Determine the [X, Y] coordinate at the center of the cell enclosing the given text.  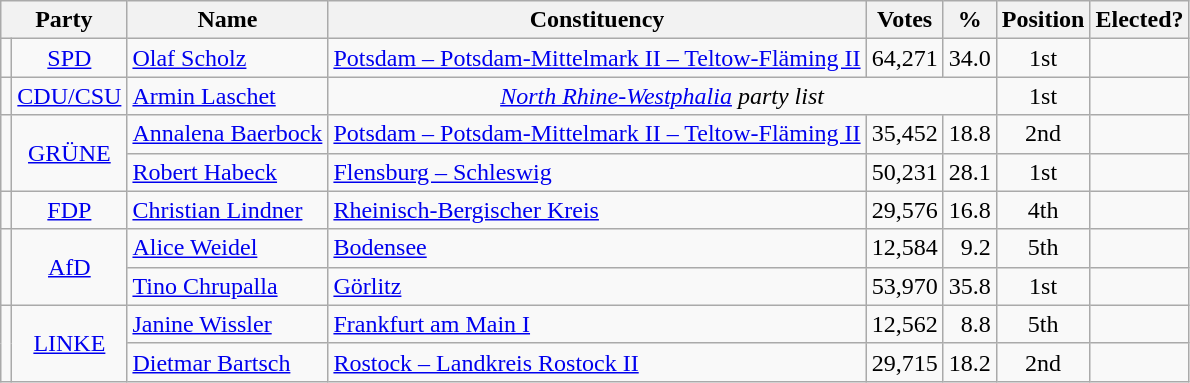
50,231 [904, 172]
Armin Laschet [228, 96]
29,715 [904, 362]
12,562 [904, 324]
GRÜNE [70, 153]
Bodensee [597, 248]
Elected? [1140, 20]
Flensburg – Schleswig [597, 172]
8.8 [970, 324]
FDP [70, 210]
Constituency [597, 20]
29,576 [904, 210]
9.2 [970, 248]
53,970 [904, 286]
North Rhine-Westphalia party list [662, 96]
Rostock – Landkreis Rostock II [597, 362]
64,271 [904, 58]
35.8 [970, 286]
35,452 [904, 134]
Robert Habeck [228, 172]
% [970, 20]
Party [64, 20]
SPD [70, 58]
CDU/CSU [70, 96]
Tino Chrupalla [228, 286]
LINKE [70, 343]
Position [1043, 20]
18.8 [970, 134]
18.2 [970, 362]
4th [1043, 210]
Olaf Scholz [228, 58]
34.0 [970, 58]
Annalena Baerbock [228, 134]
Dietmar Bartsch [228, 362]
28.1 [970, 172]
Name [228, 20]
16.8 [970, 210]
Görlitz [597, 286]
Rheinisch-Bergischer Kreis [597, 210]
Janine Wissler [228, 324]
12,584 [904, 248]
AfD [70, 267]
Votes [904, 20]
Christian Lindner [228, 210]
Alice Weidel [228, 248]
Frankfurt am Main I [597, 324]
